Return (x, y) of the center of cell containing provided text 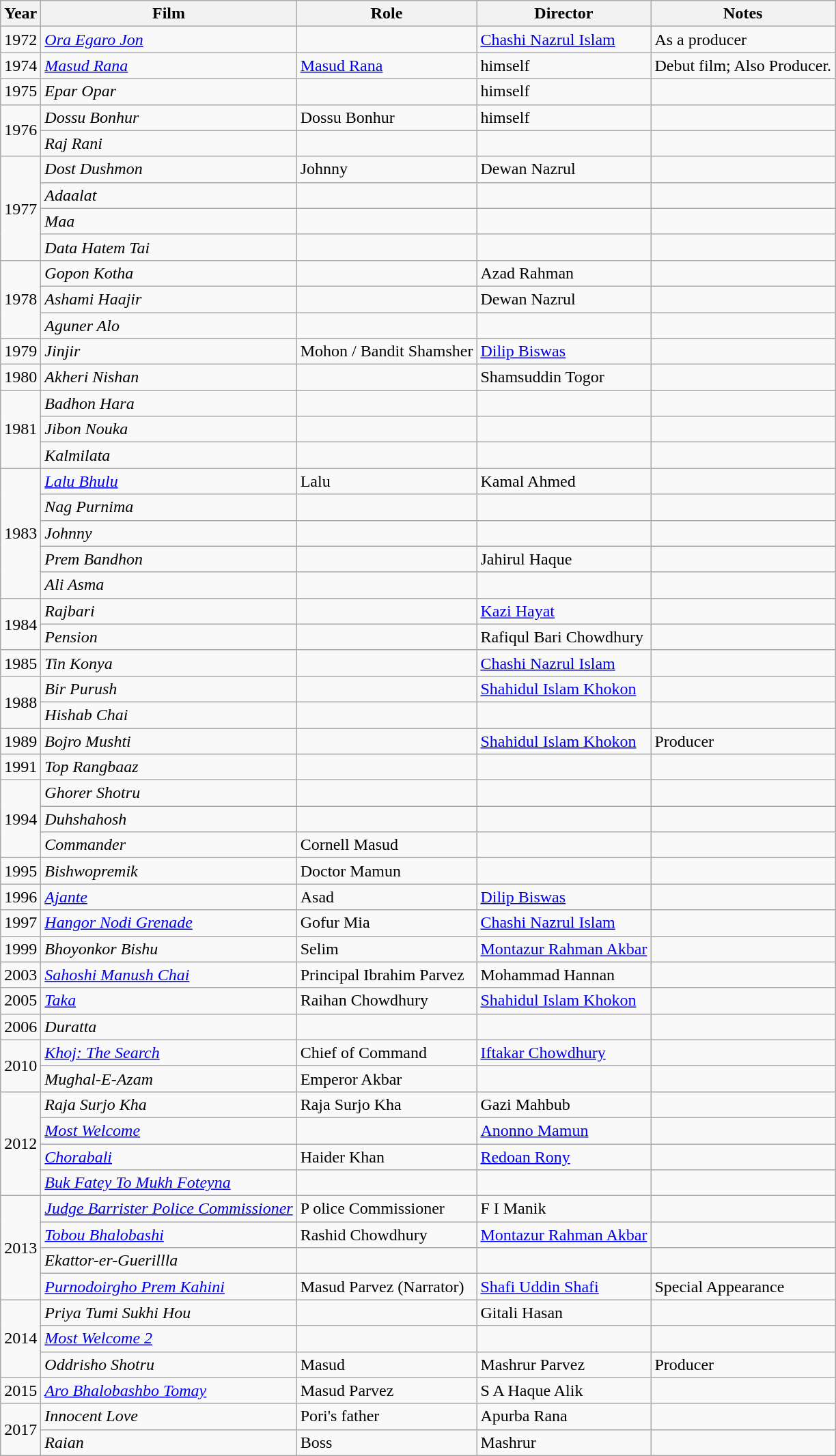
Haider Khan (387, 1157)
Special Appearance (743, 1287)
P olice Commissioner (387, 1209)
Shamsuddin Togor (564, 377)
Masud Parvez (387, 1390)
Asad (387, 897)
Raian (169, 1442)
1976 (20, 130)
Ghorer Shotru (169, 793)
Debut film; Also Producer. (743, 66)
Mohon / Bandit Shamsher (387, 352)
Dost Dushmon (169, 169)
Emperor Akbar (387, 1079)
2003 (20, 975)
Pension (169, 637)
Jinjir (169, 352)
Kalmilata (169, 455)
Ora Egaro Jon (169, 40)
Apurba Rana (564, 1416)
S A Haque Alik (564, 1390)
1980 (20, 377)
Rashid Chowdhury (387, 1235)
Gazi Mahbub (564, 1104)
Masud Parvez (Narrator) (387, 1287)
Gitali Hasan (564, 1313)
Purnodoirgho Prem Kahini (169, 1287)
1979 (20, 352)
2005 (20, 1001)
Ajante (169, 897)
Film (169, 14)
Taka (169, 1001)
Tobou Bhalobashi (169, 1235)
Lalu Bhulu (169, 481)
Gofur Mia (387, 923)
1994 (20, 819)
2012 (20, 1143)
2015 (20, 1390)
Kamal Ahmed (564, 481)
1988 (20, 702)
1984 (20, 624)
Bishwopremik (169, 871)
Director (564, 14)
Rafiqul Bari Chowdhury (564, 637)
Principal Ibrahim Parvez (387, 975)
Ashami Haajir (169, 299)
Mohammad Hannan (564, 975)
Jahirul Haque (564, 559)
Azad Rahman (564, 273)
Badhon Hara (169, 403)
Cornell Masud (387, 845)
Iftakar Chowdhury (564, 1053)
Bhoyonkor Bishu (169, 949)
Sahoshi Manush Chai (169, 975)
Top Rangbaaz (169, 767)
Bir Purush (169, 689)
Boss (387, 1442)
Rajbari (169, 611)
1975 (20, 91)
Notes (743, 14)
Duratta (169, 1027)
Maa (169, 221)
Selim (387, 949)
Duhshahosh (169, 819)
Shafi Uddin Shafi (564, 1287)
Most Welcome 2 (169, 1339)
Ali Asma (169, 585)
Bojro Mushti (169, 741)
Raihan Chowdhury (387, 1001)
Judge Barrister Police Commissioner (169, 1209)
Anonno Mamun (564, 1130)
Khoj: The Search (169, 1053)
Role (387, 14)
Data Hatem Tai (169, 247)
1989 (20, 741)
1985 (20, 663)
Mashrur Parvez (564, 1365)
Doctor Mamun (387, 871)
Lalu (387, 481)
Aro Bhalobashbo Tomay (169, 1390)
Buk Fatey To Mukh Foteyna (169, 1183)
Tin Konya (169, 663)
Gopon Kotha (169, 273)
1999 (20, 949)
2017 (20, 1429)
2013 (20, 1248)
F I Manik (564, 1209)
Akheri Nishan (169, 377)
Chorabali (169, 1157)
2014 (20, 1339)
Innocent Love (169, 1416)
Mughal-E-Azam (169, 1079)
Hishab Chai (169, 715)
1981 (20, 429)
Ekattor-er-Guerillla (169, 1261)
Year (20, 14)
Masud (387, 1365)
Oddrisho Shotru (169, 1365)
Kazi Hayat (564, 611)
Jibon Nouka (169, 429)
Pori's father (387, 1416)
As a producer (743, 40)
Commander (169, 845)
Epar Opar (169, 91)
Redoan Rony (564, 1157)
Prem Bandhon (169, 559)
1997 (20, 923)
Raj Rani (169, 143)
1972 (20, 40)
1983 (20, 533)
Chief of Command (387, 1053)
1977 (20, 208)
1996 (20, 897)
Hangor Nodi Grenade (169, 923)
Most Welcome (169, 1130)
Mashrur (564, 1442)
1974 (20, 66)
Nag Purnima (169, 507)
1995 (20, 871)
Aguner Alo (169, 326)
2010 (20, 1066)
Priya Tumi Sukhi Hou (169, 1313)
1978 (20, 299)
1991 (20, 767)
Adaalat (169, 195)
2006 (20, 1027)
